Capture the cell that displays the provided text and extract its [X, Y] central coordinate. 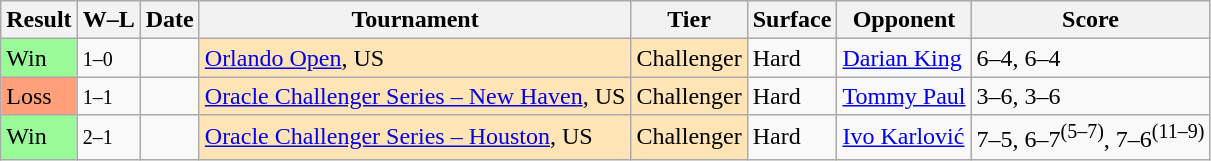
Ivo Karlović [904, 138]
Tommy Paul [904, 96]
Darian King [904, 58]
Loss [39, 96]
Tournament [415, 20]
2–1 [108, 138]
1–0 [108, 58]
Score [1090, 20]
Oracle Challenger Series – Houston, US [415, 138]
6–4, 6–4 [1090, 58]
W–L [108, 20]
Tier [689, 20]
Surface [792, 20]
Date [170, 20]
Result [39, 20]
3–6, 3–6 [1090, 96]
1–1 [108, 96]
Oracle Challenger Series – New Haven, US [415, 96]
Opponent [904, 20]
Orlando Open, US [415, 58]
7–5, 6–7(5–7), 7–6(11–9) [1090, 138]
